Search for the cell housing the specified text and yield its [X, Y] center coordinate. 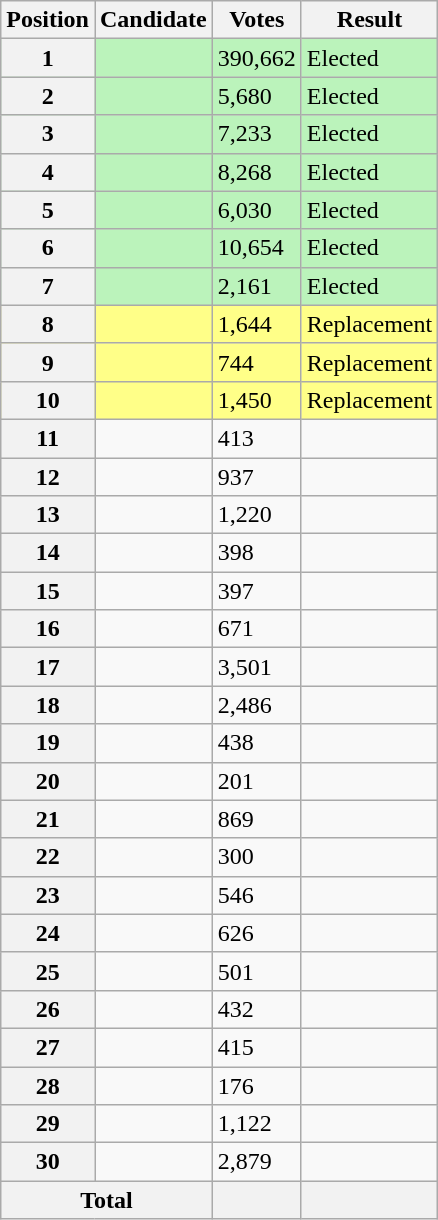
5,680 [256, 96]
29 [48, 1124]
14 [48, 553]
501 [256, 971]
626 [256, 933]
9 [48, 362]
28 [48, 1085]
12 [48, 477]
15 [48, 591]
432 [256, 1009]
10,654 [256, 248]
18 [48, 705]
2,879 [256, 1162]
30 [48, 1162]
397 [256, 591]
3,501 [256, 667]
13 [48, 515]
19 [48, 743]
438 [256, 743]
8 [48, 324]
300 [256, 857]
20 [48, 781]
24 [48, 933]
1,122 [256, 1124]
201 [256, 781]
1,450 [256, 400]
546 [256, 895]
398 [256, 553]
5 [48, 210]
6 [48, 248]
Position [48, 20]
26 [48, 1009]
11 [48, 438]
415 [256, 1047]
869 [256, 819]
23 [48, 895]
1,220 [256, 515]
Candidate [153, 20]
21 [48, 819]
17 [48, 667]
10 [48, 400]
6,030 [256, 210]
25 [48, 971]
7,233 [256, 134]
7 [48, 286]
27 [48, 1047]
2,486 [256, 705]
413 [256, 438]
744 [256, 362]
3 [48, 134]
22 [48, 857]
1 [48, 58]
Votes [256, 20]
1,644 [256, 324]
2,161 [256, 286]
16 [48, 629]
Total [107, 1200]
390,662 [256, 58]
671 [256, 629]
4 [48, 172]
176 [256, 1085]
Result [369, 20]
8,268 [256, 172]
937 [256, 477]
2 [48, 96]
